Capture the cell that displays the provided text and extract its (x, y) central coordinate. 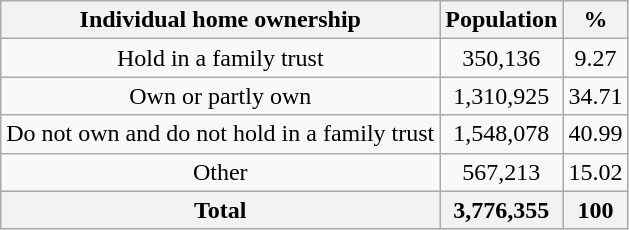
Population (502, 20)
567,213 (502, 172)
40.99 (596, 134)
15.02 (596, 172)
3,776,355 (502, 210)
100 (596, 210)
1,548,078 (502, 134)
Other (220, 172)
9.27 (596, 58)
% (596, 20)
Total (220, 210)
Own or partly own (220, 96)
Individual home ownership (220, 20)
1,310,925 (502, 96)
34.71 (596, 96)
350,136 (502, 58)
Do not own and do not hold in a family trust (220, 134)
Hold in a family trust (220, 58)
